For the text-containing cell, return its midpoint in [X, Y] coordinate format. 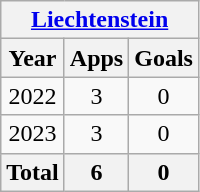
Liechtenstein [100, 20]
6 [96, 172]
2022 [33, 96]
Goals [164, 58]
2023 [33, 134]
Total [33, 172]
Apps [96, 58]
Year [33, 58]
